Return (X, Y) of the center of cell containing provided text 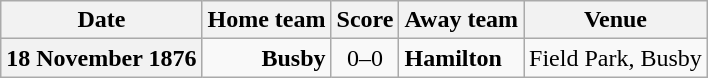
18 November 1876 (102, 58)
Away team (462, 20)
Field Park, Busby (616, 58)
Venue (616, 20)
0–0 (365, 58)
Date (102, 20)
Score (365, 20)
Hamilton (462, 58)
Home team (266, 20)
Busby (266, 58)
